For the text-containing cell, return its midpoint in (X, Y) coordinate format. 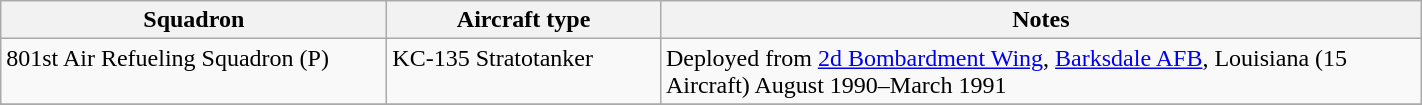
Notes (1040, 20)
801st Air Refueling Squadron (P) (194, 72)
KC-135 Stratotanker (524, 72)
Deployed from 2d Bombardment Wing, Barksdale AFB, Louisiana (15 Aircraft) August 1990–March 1991 (1040, 72)
Aircraft type (524, 20)
Squadron (194, 20)
